Locate the cell with the specified text and output its [x, y] center coordinate. 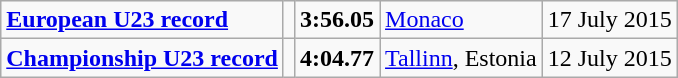
4:04.77 [336, 58]
Championship U23 record [142, 58]
17 July 2015 [610, 20]
3:56.05 [336, 20]
European U23 record [142, 20]
Tallinn, Estonia [462, 58]
Monaco [462, 20]
12 July 2015 [610, 58]
